Scan for the cell matching the given text and deliver its (x, y) coordinate at center. 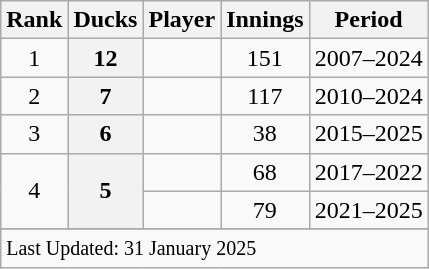
151 (265, 58)
Player (182, 20)
1 (34, 58)
2021–2025 (368, 210)
79 (265, 210)
12 (106, 58)
68 (265, 172)
Innings (265, 20)
5 (106, 191)
117 (265, 96)
2015–2025 (368, 134)
2007–2024 (368, 58)
Last Updated: 31 January 2025 (214, 248)
Period (368, 20)
3 (34, 134)
2017–2022 (368, 172)
Ducks (106, 20)
4 (34, 191)
38 (265, 134)
Rank (34, 20)
2010–2024 (368, 96)
6 (106, 134)
7 (106, 96)
2 (34, 96)
